Detect which cell encompasses the target text, then output its (X, Y) center coordinate. 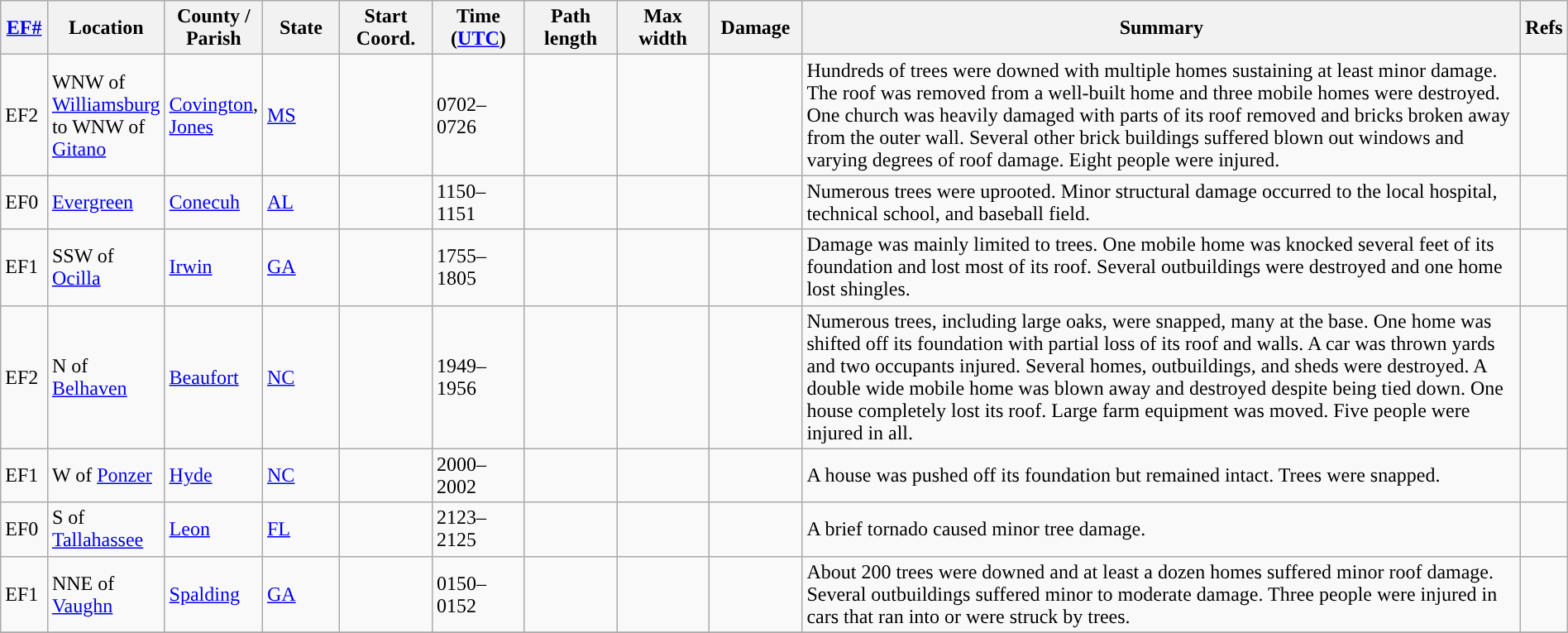
WNW of Williamsburg to WNW of Gitano (106, 115)
Numerous trees were uprooted. Minor structural damage occurred to the local hospital, technical school, and baseball field. (1161, 202)
Time (UTC) (479, 28)
2000–2002 (479, 475)
SSW of Ocilla (106, 267)
Summary (1161, 28)
0150–0152 (479, 594)
EF# (25, 28)
1755–1805 (479, 267)
A brief tornado caused minor tree damage. (1161, 530)
A house was pushed off its foundation but remained intact. Trees were snapped. (1161, 475)
Covington, Jones (213, 115)
FL (301, 530)
Refs (1544, 28)
NNE of Vaughn (106, 594)
State (301, 28)
Conecuh (213, 202)
S of Tallahassee (106, 530)
County / Parish (213, 28)
Spalding (213, 594)
W of Ponzer (106, 475)
1949–1956 (479, 377)
Hyde (213, 475)
Irwin (213, 267)
MS (301, 115)
Leon (213, 530)
Path length (571, 28)
Max width (663, 28)
Start Coord. (386, 28)
Evergreen (106, 202)
1150–1151 (479, 202)
0702–0726 (479, 115)
Beaufort (213, 377)
N of Belhaven (106, 377)
2123–2125 (479, 530)
Location (106, 28)
Damage (756, 28)
AL (301, 202)
